Scan for the cell matching the given text and deliver its [x, y] coordinate at center. 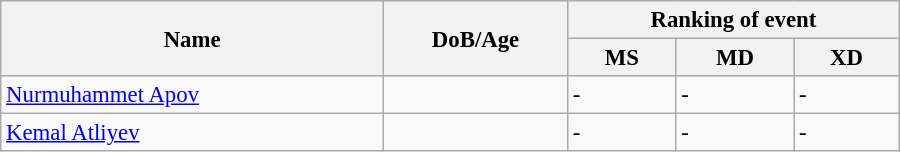
Kemal Atliyev [192, 133]
MD [735, 58]
DoB/Age [475, 38]
XD [847, 58]
Name [192, 38]
Nurmuhammet Apov [192, 95]
Ranking of event [734, 20]
MS [622, 58]
